Identify which cell holds the provided text, then report its [x, y] central coordinate. 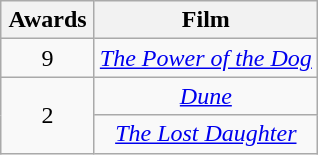
The Lost Daughter [206, 134]
The Power of the Dog [206, 58]
9 [48, 58]
Awards [48, 20]
Dune [206, 96]
Film [206, 20]
2 [48, 115]
